Determine the (X, Y) coordinate at the center of the cell enclosing the given text.  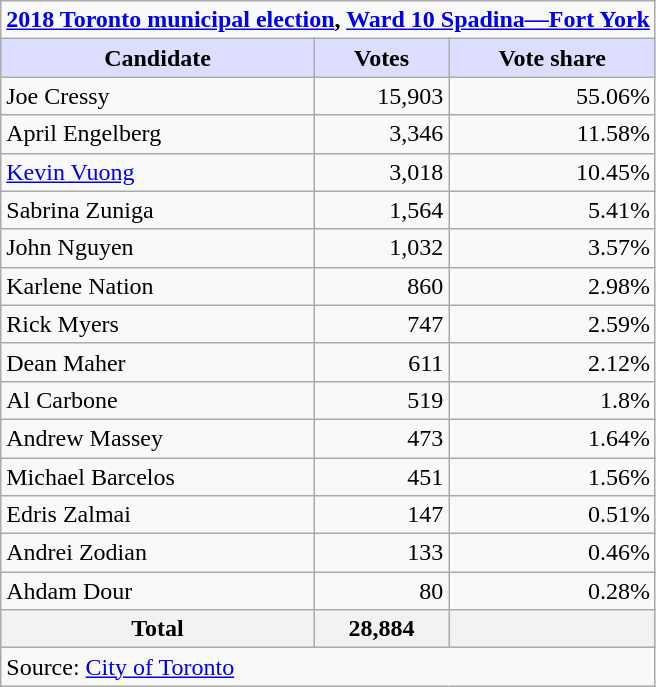
473 (381, 438)
Ahdam Dour (158, 591)
Vote share (552, 58)
611 (381, 362)
Edris Zalmai (158, 515)
Kevin Vuong (158, 172)
3,346 (381, 134)
Andrew Massey (158, 438)
Candidate (158, 58)
1,564 (381, 210)
451 (381, 477)
5.41% (552, 210)
John Nguyen (158, 248)
133 (381, 553)
Dean Maher (158, 362)
0.28% (552, 591)
Source: City of Toronto (328, 667)
2.59% (552, 324)
519 (381, 400)
860 (381, 286)
3,018 (381, 172)
1.64% (552, 438)
1,032 (381, 248)
80 (381, 591)
3.57% (552, 248)
55.06% (552, 96)
April Engelberg (158, 134)
11.58% (552, 134)
Votes (381, 58)
28,884 (381, 629)
2.12% (552, 362)
Karlene Nation (158, 286)
Sabrina Zuniga (158, 210)
0.46% (552, 553)
Total (158, 629)
Rick Myers (158, 324)
Al Carbone (158, 400)
2.98% (552, 286)
1.56% (552, 477)
0.51% (552, 515)
15,903 (381, 96)
Andrei Zodian (158, 553)
1.8% (552, 400)
2018 Toronto municipal election, Ward 10 Spadina—Fort York (328, 20)
147 (381, 515)
747 (381, 324)
10.45% (552, 172)
Michael Barcelos (158, 477)
Joe Cressy (158, 96)
